For the text-containing cell, return its midpoint in (X, Y) coordinate format. 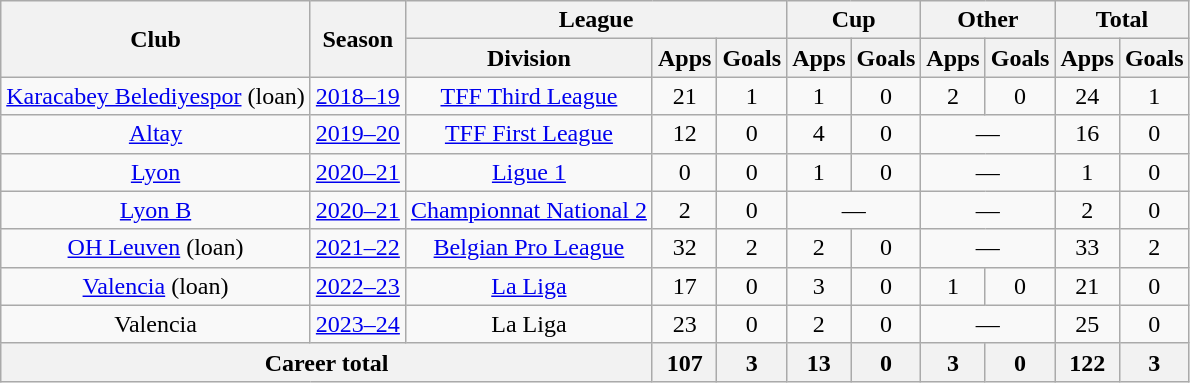
23 (684, 324)
12 (684, 134)
Career total (327, 362)
Ligue 1 (528, 172)
TFF First League (528, 134)
32 (684, 248)
Karacabey Belediyespor (loan) (156, 96)
Altay (156, 134)
League (596, 20)
2022–23 (358, 286)
33 (1087, 248)
Cup (854, 20)
2023–24 (358, 324)
13 (819, 362)
17 (684, 286)
TFF Third League (528, 96)
Championnat National 2 (528, 210)
107 (684, 362)
Total (1122, 20)
Other (988, 20)
2019–20 (358, 134)
OH Leuven (loan) (156, 248)
16 (1087, 134)
2018–19 (358, 96)
4 (819, 134)
24 (1087, 96)
Club (156, 39)
25 (1087, 324)
Belgian Pro League (528, 248)
Season (358, 39)
Lyon (156, 172)
Lyon B (156, 210)
2021–22 (358, 248)
122 (1087, 362)
Valencia (loan) (156, 286)
Division (528, 58)
Valencia (156, 324)
